Identify which cell holds the provided text, then report its [X, Y] central coordinate. 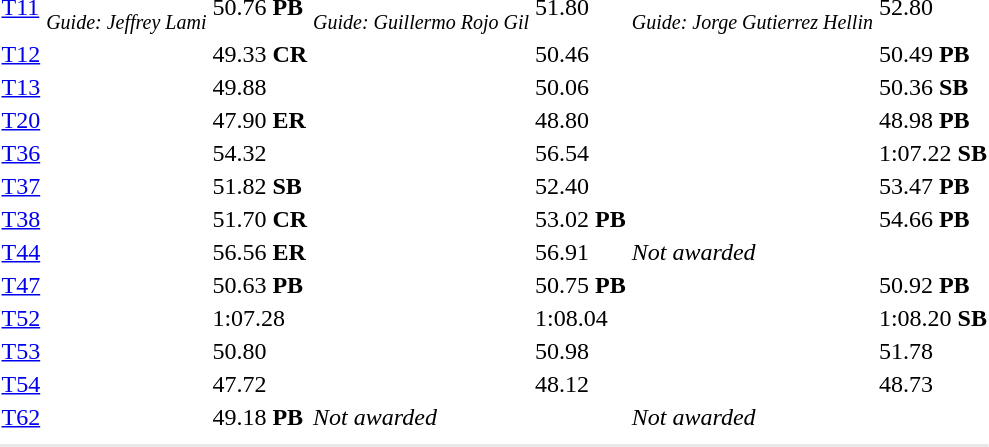
50.36 SB [932, 87]
50.92 PB [932, 285]
53.47 PB [932, 186]
56.56 ER [260, 252]
49.33 CR [260, 54]
52.40 [581, 186]
54.32 [260, 153]
T62 [21, 417]
1:07.28 [260, 318]
50.49 PB [932, 54]
50.80 [260, 351]
1:08.20 SB [932, 318]
47.90 ER [260, 120]
T38 [21, 219]
T53 [21, 351]
T47 [21, 285]
56.54 [581, 153]
51.78 [932, 351]
48.98 PB [932, 120]
T13 [21, 87]
49.88 [260, 87]
50.75 PB [581, 285]
48.73 [932, 384]
1:08.04 [581, 318]
56.91 [581, 252]
50.63 PB [260, 285]
48.80 [581, 120]
T37 [21, 186]
54.66 PB [932, 219]
T44 [21, 252]
1:07.22 SB [932, 153]
51.70 CR [260, 219]
T54 [21, 384]
T12 [21, 54]
48.12 [581, 384]
T36 [21, 153]
51.82 SB [260, 186]
T20 [21, 120]
53.02 PB [581, 219]
50.98 [581, 351]
T52 [21, 318]
47.72 [260, 384]
50.46 [581, 54]
50.06 [581, 87]
49.18 PB [260, 417]
